Determine the [X, Y] coordinate at the center of the cell enclosing the given text.  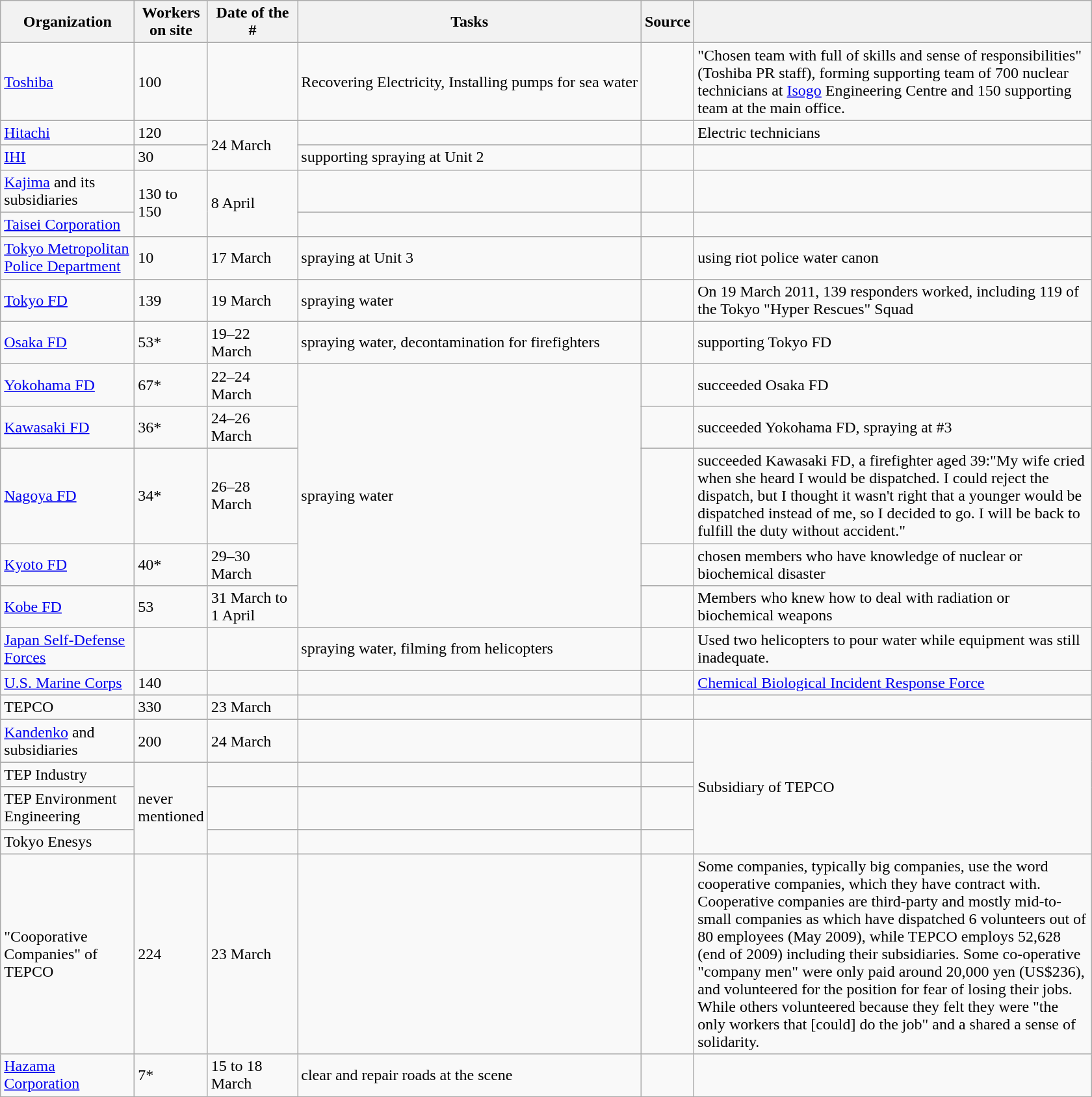
Electric technicians [893, 133]
chosen members who have knowledge of nuclear or biochemical disaster [893, 564]
Date of the # [252, 22]
330 [171, 707]
TEP Industry [68, 774]
spraying at Unit 3 [469, 258]
67* [171, 385]
10 [171, 258]
26–28 March [252, 496]
TEP Environment Engineering [68, 808]
Kajima and its subsidiaries [68, 191]
TEPCO [68, 707]
200 [171, 741]
139 [171, 300]
Tokyo Enesys [68, 841]
spraying water, decontamination for firefighters [469, 342]
Recovering Electricity, Installing pumps for sea water [469, 82]
Yokohama FD [68, 385]
using riot police water canon [893, 258]
19 March [252, 300]
17 March [252, 258]
19–22 March [252, 342]
Kawasaki FD [68, 427]
supporting spraying at Unit 2 [469, 157]
succeeded Osaka FD [893, 385]
succeeded Yokohama FD, spraying at #3 [893, 427]
24–26 March [252, 427]
Japan Self-Defense Forces [68, 649]
Tokyo Metropolitan Police Department [68, 258]
34* [171, 496]
120 [171, 133]
Kyoto FD [68, 564]
130 to 150 [171, 203]
never mentioned [171, 808]
Nagoya FD [68, 496]
Tasks [469, 22]
Workers on site [171, 22]
Subsidiary of TEPCO [893, 787]
Members who knew how to deal with radiation or biochemical weapons [893, 607]
53* [171, 342]
36* [171, 427]
7* [171, 1076]
53 [171, 607]
30 [171, 157]
40* [171, 564]
Chemical Biological Incident Response Force [893, 683]
31 March to 1 April [252, 607]
Hitachi [68, 133]
Osaka FD [68, 342]
spraying water, filming from helicopters [469, 649]
22–24 March [252, 385]
Kandenko and subsidiaries [68, 741]
140 [171, 683]
15 to 18 March [252, 1076]
224 [171, 954]
Kobe FD [68, 607]
On 19 March 2011, 139 responders worked, including 119 of the Tokyo "Hyper Rescues" Squad [893, 300]
Hazama Corporation [68, 1076]
IHI [68, 157]
Used two helicopters to pour water while equipment was still inadequate. [893, 649]
100 [171, 82]
Toshiba [68, 82]
U.S. Marine Corps [68, 683]
8 April [252, 203]
Tokyo FD [68, 300]
29–30 March [252, 564]
Source [667, 22]
"Cooporative Companies" of TEPCO [68, 954]
Organization [68, 22]
clear and repair roads at the scene [469, 1076]
supporting Tokyo FD [893, 342]
Taisei Corporation [68, 224]
